Return (X, Y) of the center of cell containing provided text 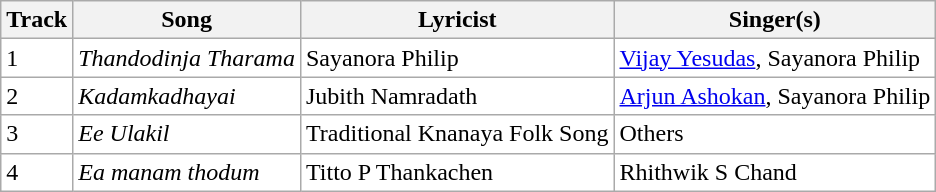
Traditional Knanaya Folk Song (457, 134)
Lyricist (457, 20)
4 (37, 172)
2 (37, 96)
Titto P Thankachen (457, 172)
Song (187, 20)
Vijay Yesudas, Sayanora Philip (775, 58)
Track (37, 20)
Singer(s) (775, 20)
Ea manam thodum (187, 172)
Sayanora Philip (457, 58)
3 (37, 134)
Thandodinja Tharama (187, 58)
Kadamkadhayai (187, 96)
Jubith Namradath (457, 96)
Others (775, 134)
1 (37, 58)
Ee Ulakil (187, 134)
Rhithwik S Chand (775, 172)
Arjun Ashokan, Sayanora Philip (775, 96)
